Extract the (x, y) coordinate from the center of the cell holding the provided text.  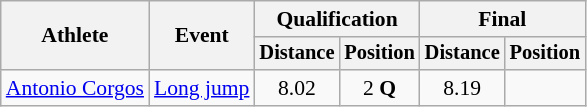
8.02 (296, 88)
8.19 (462, 88)
Long jump (202, 88)
2 Q (379, 88)
Final (502, 19)
Antonio Corgos (75, 88)
Event (202, 36)
Qualification (336, 19)
Athlete (75, 36)
